Locate the cell with the specified text and output its [X, Y] center coordinate. 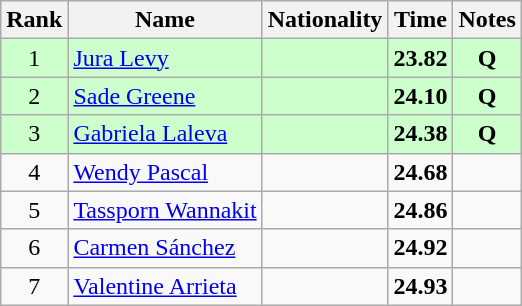
Valentine Arrieta [165, 286]
Wendy Pascal [165, 172]
24.92 [420, 248]
24.38 [420, 134]
Time [420, 20]
Name [165, 20]
Gabriela Laleva [165, 134]
Sade Greene [165, 96]
Rank [34, 20]
4 [34, 172]
2 [34, 96]
7 [34, 286]
23.82 [420, 58]
24.68 [420, 172]
6 [34, 248]
3 [34, 134]
Carmen Sánchez [165, 248]
Jura Levy [165, 58]
24.86 [420, 210]
24.93 [420, 286]
Tassporn Wannakit [165, 210]
5 [34, 210]
1 [34, 58]
24.10 [420, 96]
Nationality [325, 20]
Notes [487, 20]
